For the text-containing cell, return its midpoint in [X, Y] coordinate format. 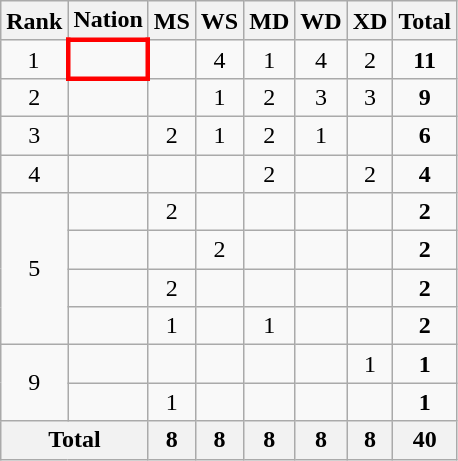
MD [270, 21]
Rank [34, 21]
MS [172, 21]
5 [34, 269]
WS [219, 21]
XD [370, 21]
Nation [108, 21]
11 [425, 59]
6 [425, 135]
40 [425, 440]
WD [321, 21]
